Locate the cell with the specified text and output its [X, Y] center coordinate. 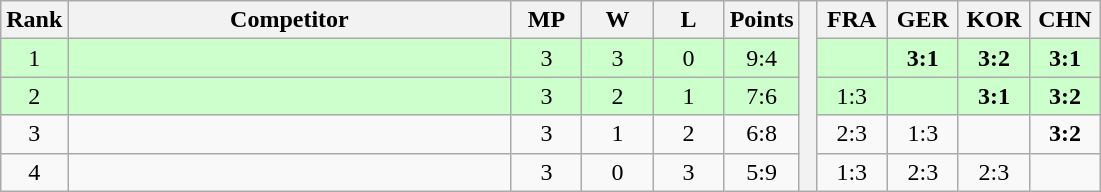
Rank [34, 20]
W [618, 20]
MP [546, 20]
7:6 [762, 96]
4 [34, 172]
Competitor [290, 20]
6:8 [762, 134]
KOR [994, 20]
CHN [1064, 20]
5:9 [762, 172]
L [688, 20]
9:4 [762, 58]
GER [922, 20]
Points [762, 20]
FRA [852, 20]
